Capture the cell that displays the provided text and extract its (x, y) central coordinate. 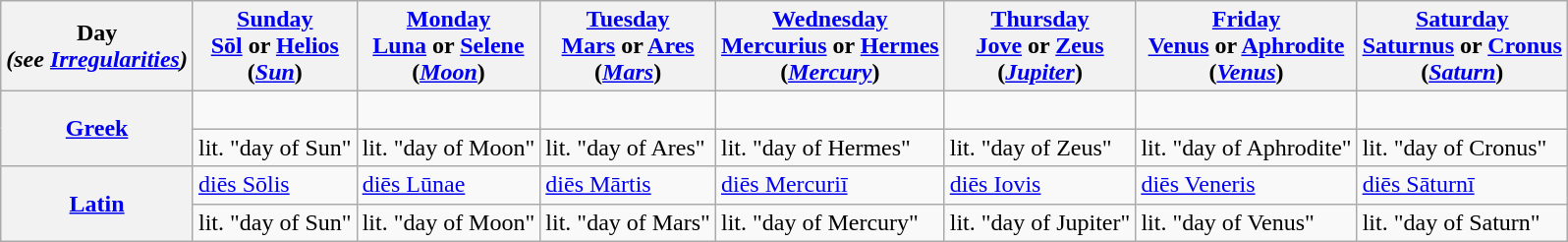
diēs Mārtis (629, 185)
lit. "day of Hermes" (829, 148)
Latin (97, 204)
MondayLuna or Selene (Moon) (448, 46)
diēs Sāturnī (1462, 185)
lit. "day of Mercury" (829, 222)
lit. "day of Cronus" (1462, 148)
TuesdayMars or Ares(Mars) (629, 46)
lit. "day of Aphrodite" (1246, 148)
lit. "day of Saturn" (1462, 222)
diēs Mercuriī (829, 185)
diēs Iovis (1039, 185)
ThursdayJove or Zeus (Jupiter) (1039, 46)
SundaySōl or Helios (Sun) (275, 46)
lit. "day of Venus" (1246, 222)
lit. "day of Zeus" (1039, 148)
lit. "day of Ares" (629, 148)
lit. "day of Jupiter" (1039, 222)
Day(see Irregularities) (97, 46)
lit. "day of Mars" (629, 222)
diēs Lūnae (448, 185)
SaturdaySaturnus or Cronus(Saturn) (1462, 46)
Greek (97, 129)
WednesdayMercurius or Hermes(Mercury) (829, 46)
diēs Sōlis (275, 185)
FridayVenus or Aphrodite (Venus) (1246, 46)
diēs Veneris (1246, 185)
